For the text-containing cell, return its midpoint in [X, Y] coordinate format. 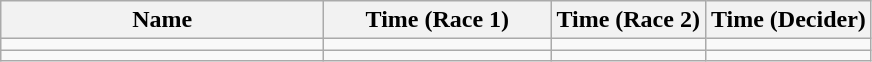
Time (Race 1) [438, 20]
Time (Race 2) [628, 20]
Name [162, 20]
Time (Decider) [788, 20]
